Scan for the cell matching the given text and deliver its [X, Y] coordinate at center. 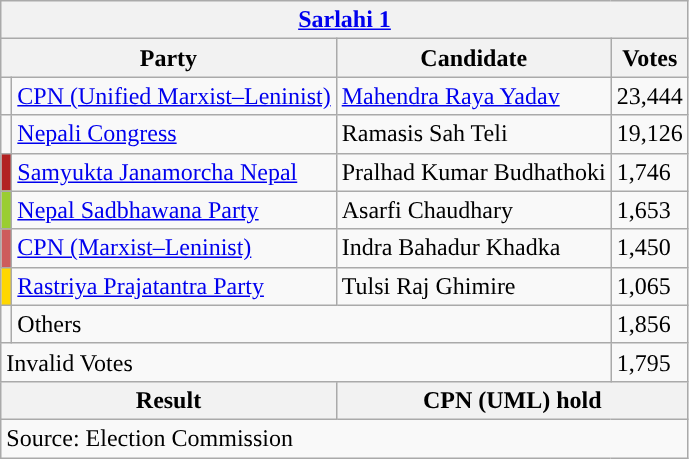
Nepal Sadbhawana Party [174, 210]
Others [312, 324]
1,450 [650, 248]
Tulsi Raj Ghimire [474, 286]
Result [168, 400]
1,746 [650, 172]
CPN (Unified Marxist–Leninist) [174, 96]
Invalid Votes [306, 362]
Sarlahi 1 [345, 20]
Mahendra Raya Yadav [474, 96]
Rastriya Prajatantra Party [174, 286]
Votes [650, 58]
CPN (Marxist–Leninist) [174, 248]
19,126 [650, 134]
1,795 [650, 362]
Nepali Congress [174, 134]
Ramasis Sah Teli [474, 134]
1,653 [650, 210]
Candidate [474, 58]
23,444 [650, 96]
Indra Bahadur Khadka [474, 248]
1,065 [650, 286]
Samyukta Janamorcha Nepal [174, 172]
Party [168, 58]
Asarfi Chaudhary [474, 210]
Pralhad Kumar Budhathoki [474, 172]
Source: Election Commission [345, 438]
CPN (UML) hold [512, 400]
1,856 [650, 324]
